Locate the cell with the specified text and output its (X, Y) center coordinate. 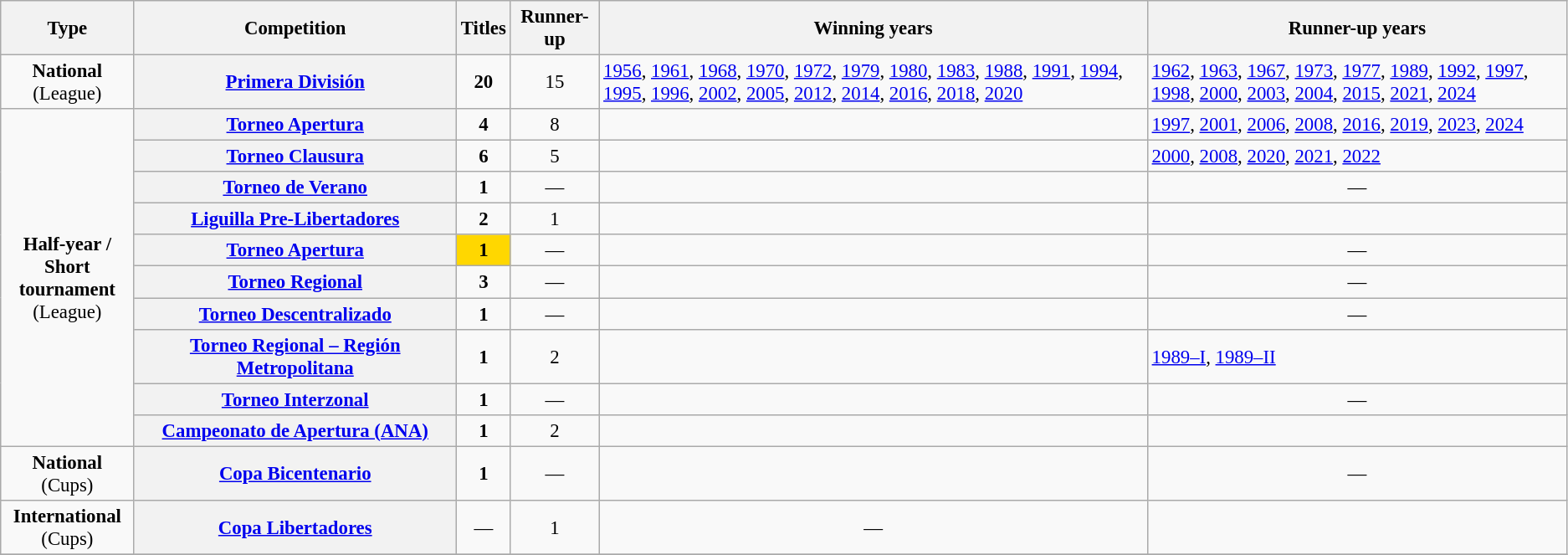
4 (484, 125)
20 (484, 82)
Torneo Interzonal (295, 399)
Torneo de Verano (295, 188)
1997, 2001, 2006, 2008, 2016, 2019, 2023, 2024 (1357, 125)
Copa Libertadores (295, 527)
Torneo Clausura (295, 157)
Torneo Descentralizado (295, 314)
6 (484, 157)
Winning years (874, 28)
8 (555, 125)
Liguilla Pre-Libertadores (295, 219)
Torneo Regional – Región Metropolitana (295, 357)
Runner-up (555, 28)
Torneo Regional (295, 282)
3 (484, 282)
5 (555, 157)
Primera División (295, 82)
2000, 2008, 2020, 2021, 2022 (1357, 157)
Campeonato de Apertura (ANA) (295, 430)
National(Cups) (67, 474)
1989–I, 1989–II (1357, 357)
15 (555, 82)
Type (67, 28)
1962, 1963, 1967, 1973, 1977, 1989, 1992, 1997, 1998, 2000, 2003, 2004, 2015, 2021, 2024 (1357, 82)
International(Cups) (67, 527)
Competition (295, 28)
Titles (484, 28)
Copa Bicentenario (295, 474)
National(League) (67, 82)
1956, 1961, 1968, 1970, 1972, 1979, 1980, 1983, 1988, 1991, 1994, 1995, 1996, 2002, 2005, 2012, 2014, 2016, 2018, 2020 (874, 82)
Runner-up years (1357, 28)
Half-year / Shorttournament(League) (67, 278)
